Output the (X, Y) coordinate of the center of the cell containing the given text.  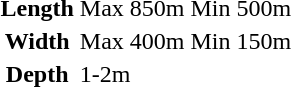
Max 400m (132, 41)
